From the cell containing the given text, extract its center point as (x, y) coordinate. 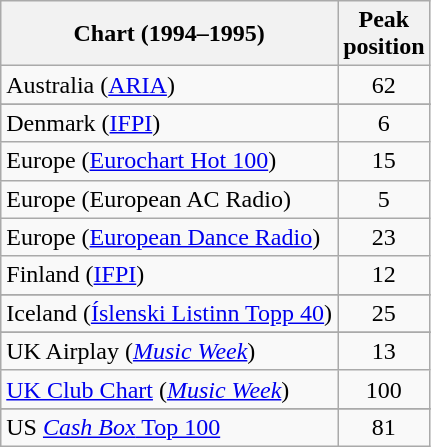
13 (384, 351)
Europe (Eurochart Hot 100) (170, 161)
Australia (ARIA) (170, 85)
25 (384, 313)
Finland (IFPI) (170, 275)
Iceland (Íslenski Listinn Topp 40) (170, 313)
100 (384, 389)
62 (384, 85)
UK Airplay (Music Week) (170, 351)
Peakposition (384, 34)
6 (384, 123)
81 (384, 427)
5 (384, 199)
15 (384, 161)
12 (384, 275)
Denmark (IFPI) (170, 123)
Europe (European AC Radio) (170, 199)
Europe (European Dance Radio) (170, 237)
Chart (1994–1995) (170, 34)
US Cash Box Top 100 (170, 427)
UK Club Chart (Music Week) (170, 389)
23 (384, 237)
